Locate the cell with the specified text and output its (X, Y) center coordinate. 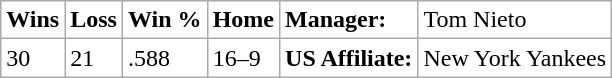
21 (94, 58)
Tom Nieto (515, 20)
Loss (94, 20)
New York Yankees (515, 58)
Manager: (349, 20)
16–9 (243, 58)
30 (33, 58)
Win % (164, 20)
Home (243, 20)
US Affiliate: (349, 58)
Wins (33, 20)
.588 (164, 58)
